Search for the cell housing the specified text and yield its (x, y) center coordinate. 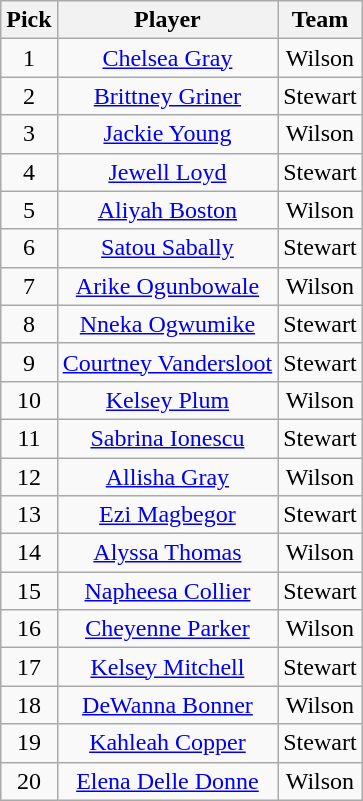
Player (168, 20)
9 (29, 362)
Kelsey Plum (168, 400)
Ezi Magbegor (168, 515)
4 (29, 172)
Aliyah Boston (168, 210)
Sabrina Ionescu (168, 438)
Kelsey Mitchell (168, 667)
10 (29, 400)
20 (29, 781)
Cheyenne Parker (168, 629)
5 (29, 210)
Alyssa Thomas (168, 553)
Courtney Vandersloot (168, 362)
18 (29, 705)
6 (29, 248)
7 (29, 286)
Jackie Young (168, 134)
Napheesa Collier (168, 591)
Pick (29, 20)
Team (320, 20)
14 (29, 553)
17 (29, 667)
11 (29, 438)
Brittney Griner (168, 96)
2 (29, 96)
Nneka Ogwumike (168, 324)
13 (29, 515)
19 (29, 743)
1 (29, 58)
Kahleah Copper (168, 743)
Arike Ogunbowale (168, 286)
Elena Delle Donne (168, 781)
DeWanna Bonner (168, 705)
Chelsea Gray (168, 58)
15 (29, 591)
8 (29, 324)
Allisha Gray (168, 477)
3 (29, 134)
16 (29, 629)
Jewell Loyd (168, 172)
12 (29, 477)
Satou Sabally (168, 248)
